Return the (X, Y) coordinate for the center point of the cell that contains the specified text.  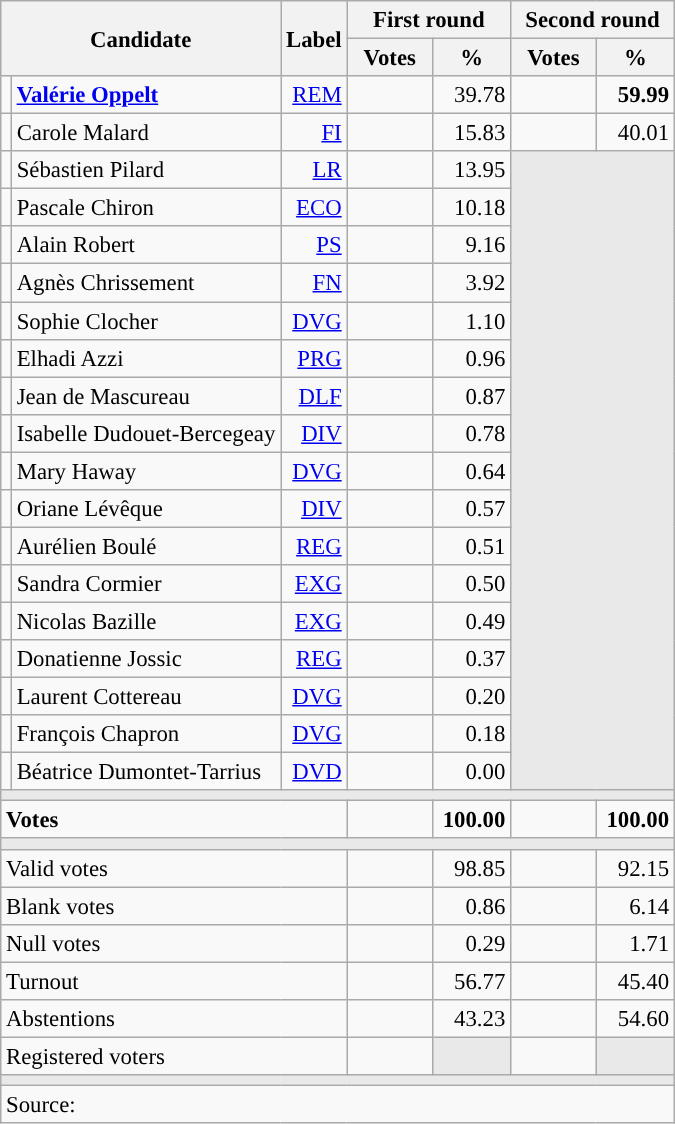
Abstentions (174, 1019)
Sandra Cormier (146, 584)
0.96 (472, 358)
Turnout (174, 981)
6.14 (635, 906)
56.77 (472, 981)
REM (314, 95)
Carole Malard (146, 133)
Candidate (141, 38)
10.18 (472, 208)
15.83 (472, 133)
3.92 (472, 283)
Nicolas Bazille (146, 621)
Valérie Oppelt (146, 95)
FI (314, 133)
Aurélien Boulé (146, 546)
PRG (314, 358)
Donatienne Jossic (146, 659)
Oriane Lévêque (146, 509)
0.37 (472, 659)
39.78 (472, 95)
Mary Haway (146, 471)
0.78 (472, 433)
0.49 (472, 621)
0.29 (472, 943)
Jean de Mascureau (146, 396)
Pascale Chiron (146, 208)
40.01 (635, 133)
Sophie Clocher (146, 321)
Null votes (174, 943)
Isabelle Dudouet-Bercegeay (146, 433)
92.15 (635, 868)
13.95 (472, 170)
0.64 (472, 471)
43.23 (472, 1019)
First round (429, 20)
59.99 (635, 95)
0.00 (472, 772)
0.86 (472, 906)
1.10 (472, 321)
FN (314, 283)
0.57 (472, 509)
François Chapron (146, 734)
9.16 (472, 245)
0.18 (472, 734)
Laurent Cottereau (146, 697)
54.60 (635, 1019)
Elhadi Azzi (146, 358)
0.50 (472, 584)
Second round (593, 20)
Source: (338, 1104)
Sébastien Pilard (146, 170)
1.71 (635, 943)
98.85 (472, 868)
Agnès Chrissement (146, 283)
45.40 (635, 981)
0.87 (472, 396)
Valid votes (174, 868)
PS (314, 245)
DLF (314, 396)
0.51 (472, 546)
Alain Robert (146, 245)
Registered voters (174, 1056)
Label (314, 38)
Béatrice Dumontet-Tarrius (146, 772)
DVD (314, 772)
0.20 (472, 697)
ECO (314, 208)
LR (314, 170)
Blank votes (174, 906)
